Search for the cell housing the specified text and yield its (x, y) center coordinate. 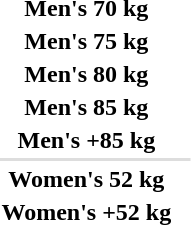
Men's 85 kg (86, 107)
Women's 52 kg (86, 179)
Men's +85 kg (86, 140)
Men's 75 kg (86, 41)
Men's 80 kg (86, 74)
